Output the [X, Y] coordinate of the center of the cell containing the given text.  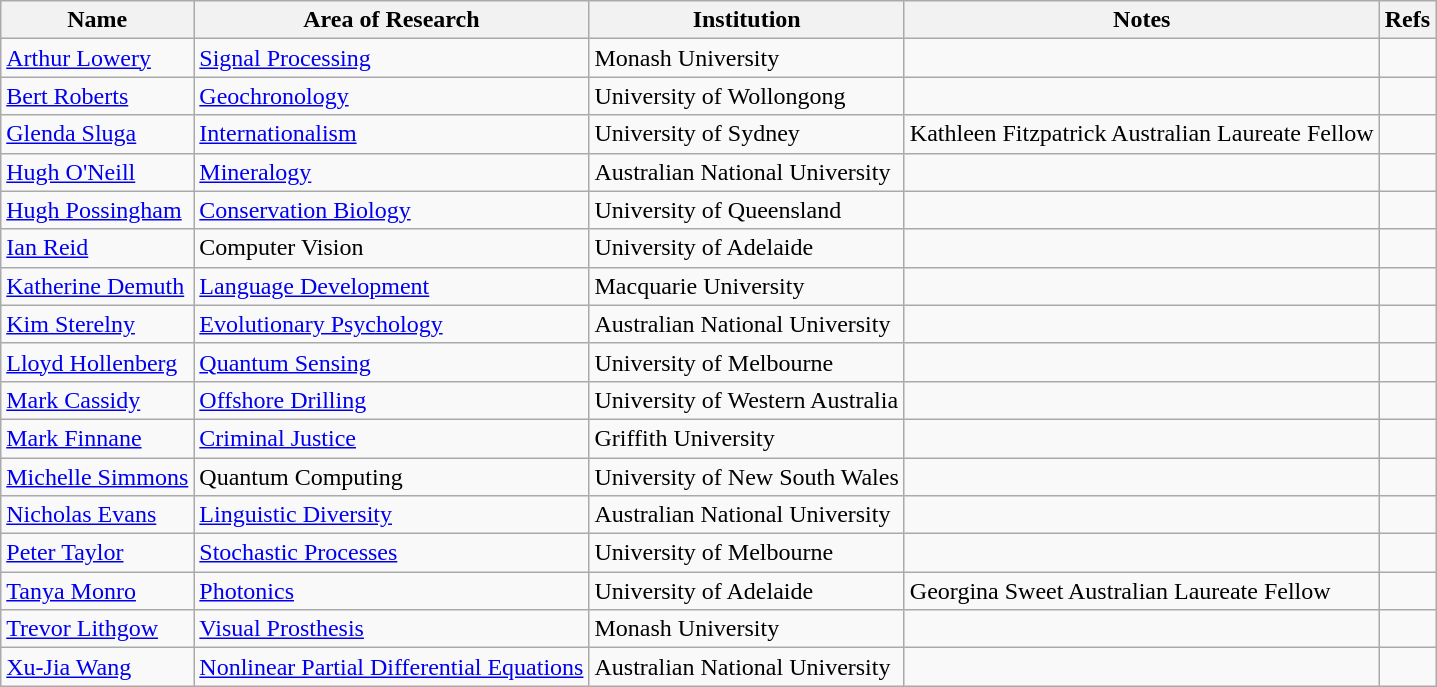
University of Western Australia [746, 400]
Language Development [392, 286]
Glenda Sluga [98, 134]
Offshore Drilling [392, 400]
University of Wollongong [746, 96]
Tanya Monro [98, 591]
Nonlinear Partial Differential Equations [392, 667]
Nicholas Evans [98, 515]
University of Sydney [746, 134]
Griffith University [746, 438]
Visual Prosthesis [392, 629]
Georgina Sweet Australian Laureate Fellow [1142, 591]
Michelle Simmons [98, 477]
Conservation Biology [392, 210]
Refs [1407, 20]
Computer Vision [392, 248]
Kim Sterelny [98, 324]
Quantum Computing [392, 477]
Hugh O'Neill [98, 172]
Quantum Sensing [392, 362]
Name [98, 20]
Mark Cassidy [98, 400]
Internationalism [392, 134]
Kathleen Fitzpatrick Australian Laureate Fellow [1142, 134]
Ian Reid [98, 248]
Xu-Jia Wang [98, 667]
Macquarie University [746, 286]
Area of Research [392, 20]
Peter Taylor [98, 553]
Geochronology [392, 96]
Katherine Demuth [98, 286]
Hugh Possingham [98, 210]
Stochastic Processes [392, 553]
Arthur Lowery [98, 58]
Lloyd Hollenberg [98, 362]
Mark Finnane [98, 438]
Trevor Lithgow [98, 629]
Linguistic Diversity [392, 515]
Notes [1142, 20]
Criminal Justice [392, 438]
Mineralogy [392, 172]
University of New South Wales [746, 477]
Photonics [392, 591]
Signal Processing [392, 58]
Bert Roberts [98, 96]
University of Queensland [746, 210]
Evolutionary Psychology [392, 324]
Institution [746, 20]
